Return (X, Y) of the center of cell containing provided text 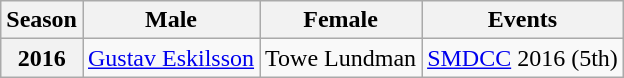
SMDCC 2016 (5th) (523, 58)
Towe Lundman (341, 58)
Season (42, 20)
Male (170, 20)
Female (341, 20)
Events (523, 20)
2016 (42, 58)
Gustav Eskilsson (170, 58)
